Search for the cell housing the specified text and yield its [X, Y] center coordinate. 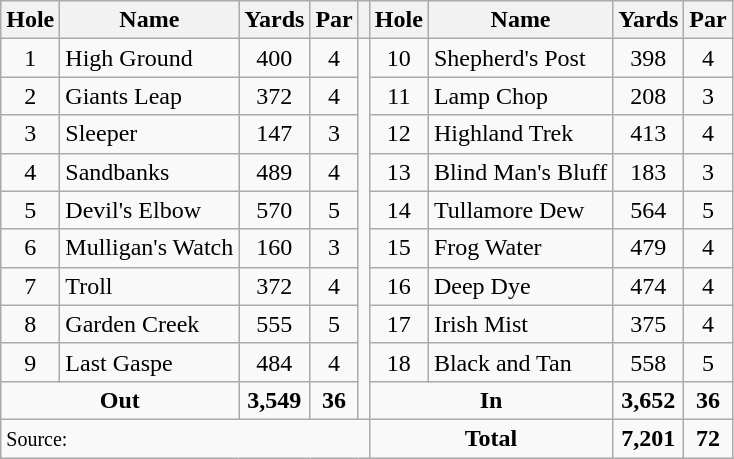
6 [30, 248]
Out [120, 400]
15 [398, 248]
17 [398, 324]
13 [398, 172]
398 [648, 58]
Irish Mist [520, 324]
Devil's Elbow [150, 210]
2 [30, 96]
413 [648, 134]
400 [274, 58]
7,201 [648, 438]
Giants Leap [150, 96]
3,652 [648, 400]
Total [490, 438]
479 [648, 248]
16 [398, 286]
Frog Water [520, 248]
570 [274, 210]
8 [30, 324]
Source: [186, 438]
72 [708, 438]
1 [30, 58]
Tullamore Dew [520, 210]
11 [398, 96]
18 [398, 362]
Blind Man's Bluff [520, 172]
9 [30, 362]
In [490, 400]
160 [274, 248]
7 [30, 286]
Lamp Chop [520, 96]
Last Gaspe [150, 362]
564 [648, 210]
474 [648, 286]
Mulligan's Watch [150, 248]
Black and Tan [520, 362]
10 [398, 58]
484 [274, 362]
208 [648, 96]
147 [274, 134]
High Ground [150, 58]
Troll [150, 286]
183 [648, 172]
14 [398, 210]
Sleeper [150, 134]
3,549 [274, 400]
Sandbanks [150, 172]
555 [274, 324]
375 [648, 324]
Deep Dye [520, 286]
Shepherd's Post [520, 58]
12 [398, 134]
Highland Trek [520, 134]
489 [274, 172]
558 [648, 362]
Garden Creek [150, 324]
